From the cell containing the given text, extract its center point as [X, Y] coordinate. 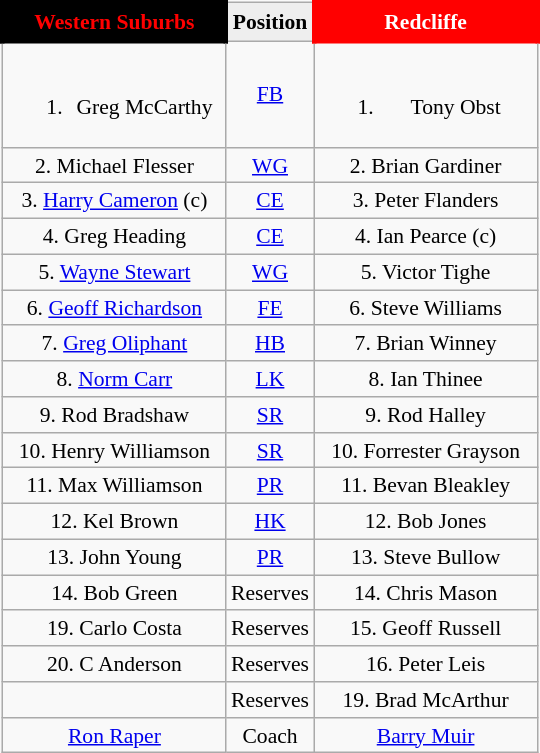
Greg McCarthy [114, 94]
7. Greg Oliphant [114, 343]
4. Greg Heading [114, 237]
12. Kel Brown [114, 522]
HK [270, 522]
20. C Anderson [114, 664]
Barry Muir [426, 735]
Tony Obst [426, 94]
2. Brian Gardiner [426, 165]
8. Norm Carr [114, 379]
Coach [270, 735]
2. Michael Flesser [114, 165]
11. Max Williamson [114, 486]
5. Wayne Stewart [114, 272]
9. Rod Halley [426, 415]
LK [270, 379]
FB [270, 94]
14. Chris Mason [426, 593]
4. Ian Pearce (c) [426, 237]
15. Geoff Russell [426, 628]
14. Bob Green [114, 593]
8. Ian Thinee [426, 379]
13. Steve Bullow [426, 557]
16. Peter Leis [426, 664]
Position [270, 22]
6. Steve Williams [426, 308]
9. Rod Bradshaw [114, 415]
19. Carlo Costa [114, 628]
Western Suburbs [114, 22]
7. Brian Winney [426, 343]
Ron Raper [114, 735]
10. Forrester Grayson [426, 450]
3. Peter Flanders [426, 201]
HB [270, 343]
12. Bob Jones [426, 522]
5. Victor Tighe [426, 272]
Redcliffe [426, 22]
FE [270, 308]
10. Henry Williamson [114, 450]
11. Bevan Bleakley [426, 486]
3. Harry Cameron (c) [114, 201]
19. Brad McArthur [426, 700]
13. John Young [114, 557]
6. Geoff Richardson [114, 308]
